Determine the (X, Y) coordinate at the center of the cell enclosing the given text.  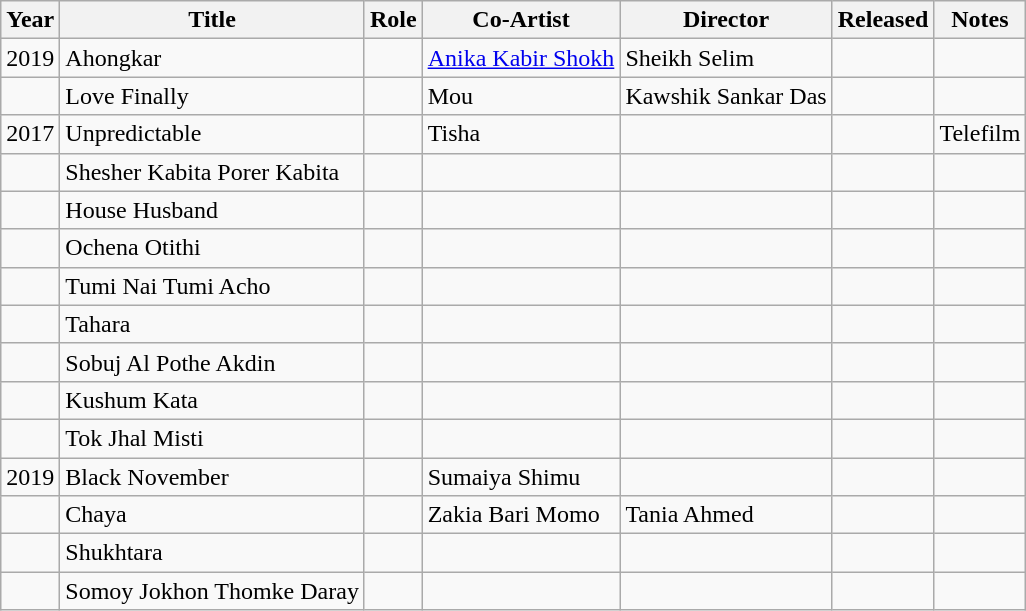
Sobuj Al Pothe Akdin (212, 362)
Anika Kabir Shokh (521, 58)
Notes (980, 20)
Ochena Otithi (212, 248)
Unpredictable (212, 134)
Ahongkar (212, 58)
Shukhtara (212, 553)
Shesher Kabita Porer Kabita (212, 172)
Somoy Jokhon Thomke Daray (212, 591)
Year (30, 20)
Kawshik Sankar Das (726, 96)
Title (212, 20)
Zakia Bari Momo (521, 515)
Role (393, 20)
Co-Artist (521, 20)
Telefilm (980, 134)
Kushum Kata (212, 400)
Director (726, 20)
Tahara (212, 324)
Released (883, 20)
Mou (521, 96)
Tok Jhal Misti (212, 438)
Tisha (521, 134)
Tumi Nai Tumi Acho (212, 286)
Sheikh Selim (726, 58)
Sumaiya Shimu (521, 477)
Tania Ahmed (726, 515)
Chaya (212, 515)
2017 (30, 134)
Love Finally (212, 96)
Black November (212, 477)
House Husband (212, 210)
